From the cell containing the given text, extract its center point as [x, y] coordinate. 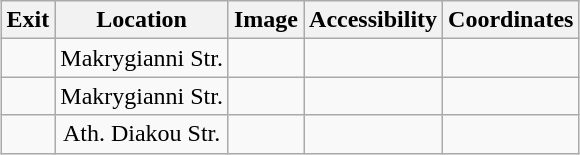
Ath. Diakou Str. [142, 134]
Image [266, 20]
Coordinates [511, 20]
Location [142, 20]
Exit [28, 20]
Accessibility [374, 20]
